Locate the cell with the specified text and output its (x, y) center coordinate. 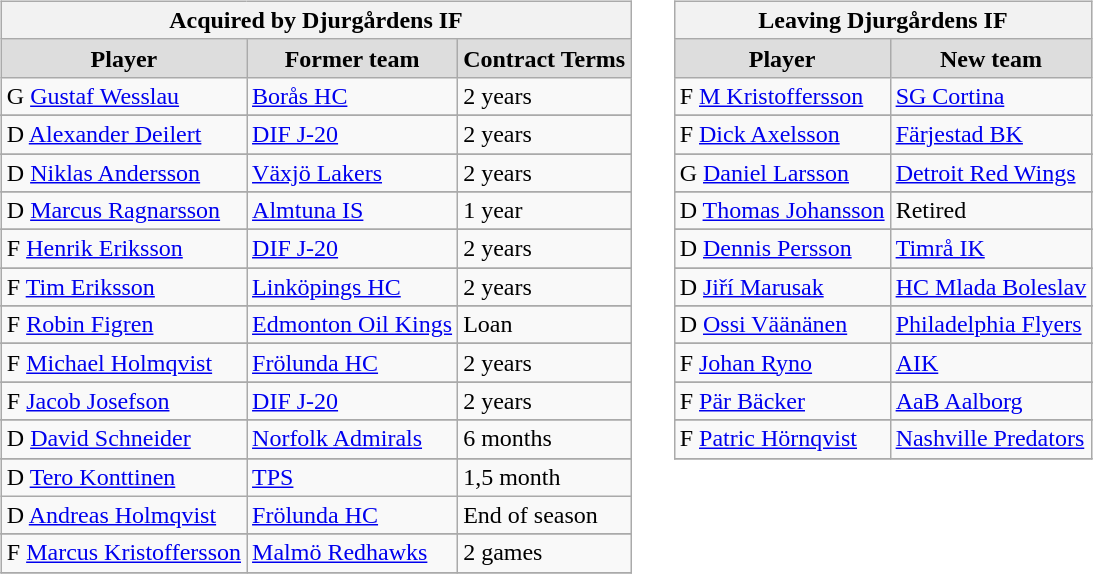
Norfolk Admirals (352, 439)
Nashville Predators (991, 439)
D Ossi Väänänen (782, 325)
D Tero Konttinen (124, 477)
Loan (544, 325)
AaB Aalborg (991, 401)
TPS (352, 477)
Malmö Redhawks (352, 553)
D Marcus Ragnarsson (124, 211)
F Henrik Eriksson (124, 249)
F Johan Ryno (782, 363)
HC Mlada Boleslav (991, 287)
Borås HC (352, 96)
Contract Terms (544, 58)
2 games (544, 553)
Acquired by Djurgårdens IF (316, 20)
F Patric Hörnqvist (782, 439)
F Marcus Kristoffersson (124, 553)
F Jacob Josefson (124, 401)
Former team (352, 58)
Philadelphia Flyers (991, 325)
Edmonton Oil Kings (352, 325)
Linköpings HC (352, 287)
F Michael Holmqvist (124, 363)
G Daniel Larsson (782, 173)
D Niklas Andersson (124, 173)
D Andreas Holmqvist (124, 515)
Almtuna IS (352, 211)
G Gustaf Wesslau (124, 96)
D Alexander Deilert (124, 134)
F Dick Axelsson (782, 134)
1,5 month (544, 477)
D Thomas Johansson (782, 211)
Färjestad BK (991, 134)
6 months (544, 439)
SG Cortina (991, 96)
F M Kristoffersson (782, 96)
F Pär Bäcker (782, 401)
New team (991, 58)
F Tim Eriksson (124, 287)
Detroit Red Wings (991, 173)
D Dennis Persson (782, 249)
AIK (991, 363)
D Jiří Marusak (782, 287)
End of season (544, 515)
D David Schneider (124, 439)
1 year (544, 211)
Retired (991, 211)
Leaving Djurgårdens IF (883, 20)
Timrå IK (991, 249)
Växjö Lakers (352, 173)
F Robin Figren (124, 325)
